Search for the cell housing the specified text and yield its (X, Y) center coordinate. 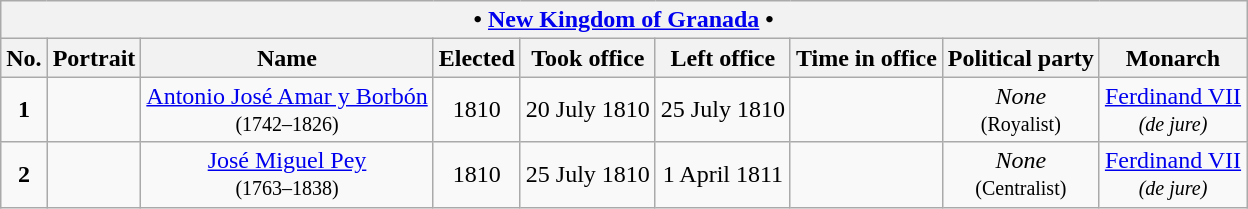
2 (24, 174)
None(Centralist) (1020, 174)
1 April 1811 (722, 174)
No. (24, 58)
• New Kingdom of Granada • (624, 20)
Name (287, 58)
None(Royalist) (1020, 110)
Left office (722, 58)
1 (24, 110)
Took office (588, 58)
Political party (1020, 58)
20 July 1810 (588, 110)
Monarch (1172, 58)
José Miguel Pey(1763–1838) (287, 174)
Portrait (94, 58)
Elected (476, 58)
Antonio José Amar y Borbón(1742–1826) (287, 110)
Time in office (866, 58)
